Return the [x, y] coordinate for the center point of the cell that contains the specified text.  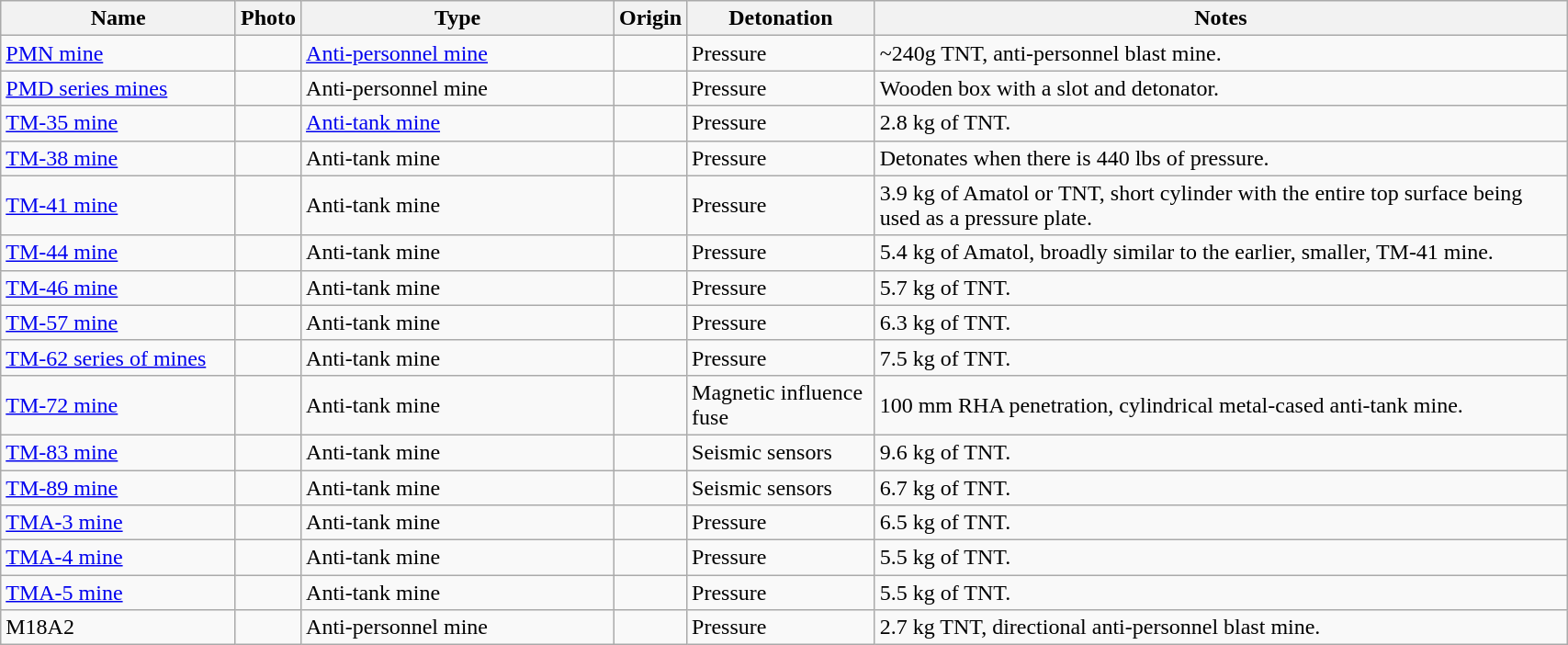
TM-62 series of mines [118, 357]
Wooden box with a slot and detonator. [1220, 88]
TM-89 mine [118, 488]
7.5 kg of TNT. [1220, 357]
Photo [268, 18]
PMD series mines [118, 88]
Type [457, 18]
TM-46 mine [118, 288]
~240g TNT, anti-personnel blast mine. [1220, 53]
M18A2 [118, 628]
Magnetic influence fuse [781, 404]
TM-44 mine [118, 253]
TM-35 mine [118, 123]
6.3 kg of TNT. [1220, 322]
Detonation [781, 18]
TM-72 mine [118, 404]
TM-83 mine [118, 452]
Origin [650, 18]
TMA-5 mine [118, 593]
5.7 kg of TNT. [1220, 288]
6.7 kg of TNT. [1220, 488]
6.5 kg of TNT. [1220, 523]
Detonates when there is 440 lbs of pressure. [1220, 158]
TMA-4 mine [118, 558]
Name [118, 18]
3.9 kg of Amatol or TNT, short cylinder with the entire top surface being used as a pressure plate. [1220, 206]
TM-38 mine [118, 158]
5.4 kg of Amatol, broadly similar to the earlier, smaller, TM-41 mine. [1220, 253]
2.7 kg TNT, directional anti-personnel blast mine. [1220, 628]
100 mm RHA penetration, cylindrical metal-cased anti-tank mine. [1220, 404]
2.8 kg of TNT. [1220, 123]
TM-57 mine [118, 322]
9.6 kg of TNT. [1220, 452]
Notes [1220, 18]
TM-41 mine [118, 206]
TMA-3 mine [118, 523]
PMN mine [118, 53]
